From the cell containing the given text, extract its center point as (x, y) coordinate. 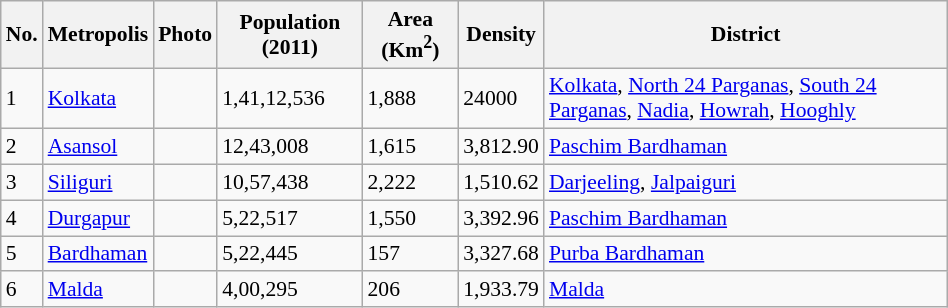
4,00,295 (290, 290)
Metropolis (98, 34)
24000 (501, 98)
Siliguri (98, 183)
No. (22, 34)
4 (22, 218)
5,22,445 (290, 254)
Durgapur (98, 218)
1,550 (410, 218)
1,888 (410, 98)
12,43,008 (290, 147)
3 (22, 183)
Kolkata (98, 98)
Photo (185, 34)
1,510.62 (501, 183)
206 (410, 290)
10,57,438 (290, 183)
3,812.90 (501, 147)
1,41,12,536 (290, 98)
3,392.96 (501, 218)
2 (22, 147)
1 (22, 98)
5,22,517 (290, 218)
Density (501, 34)
Purba Bardhaman (746, 254)
Population (2011) (290, 34)
3,327.68 (501, 254)
5 (22, 254)
Bardhaman (98, 254)
157 (410, 254)
Kolkata, North 24 Parganas, South 24 Parganas, Nadia, Howrah, Hooghly (746, 98)
6 (22, 290)
1,615 (410, 147)
District (746, 34)
1,933.79 (501, 290)
Darjeeling, Jalpaiguri (746, 183)
Asansol (98, 147)
2,222 (410, 183)
Area (Km2) (410, 34)
